Capture the cell that displays the provided text and extract its (X, Y) central coordinate. 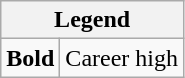
Career high (122, 58)
Legend (92, 20)
Bold (30, 58)
